Return the (x, y) coordinate for the center point of the cell that contains the specified text.  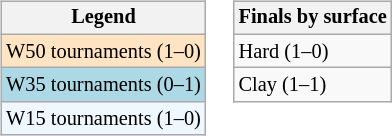
Hard (1–0) (313, 51)
W35 tournaments (0–1) (103, 85)
Clay (1–1) (313, 85)
W50 tournaments (1–0) (103, 51)
Legend (103, 18)
Finals by surface (313, 18)
W15 tournaments (1–0) (103, 119)
